Find where the given text appears and provide that cell's center as (x, y) coordinate. 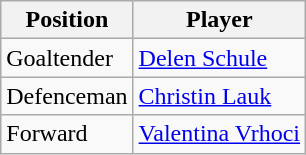
Forward (67, 134)
Valentina Vrhoci (219, 134)
Defenceman (67, 96)
Goaltender (67, 58)
Player (219, 20)
Position (67, 20)
Christin Lauk (219, 96)
Delen Schule (219, 58)
